Capture the cell that displays the provided text and extract its (X, Y) central coordinate. 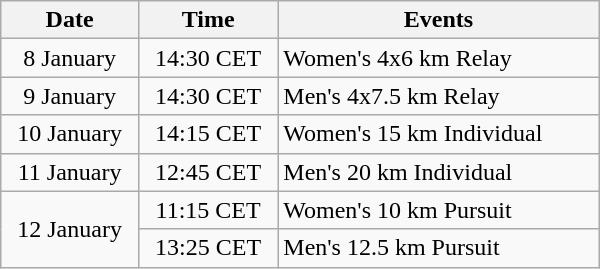
13:25 CET (208, 248)
Men's 12.5 km Pursuit (438, 248)
9 January (70, 96)
11 January (70, 172)
14:15 CET (208, 134)
Women's 4x6 km Relay (438, 58)
10 January (70, 134)
11:15 CET (208, 210)
Time (208, 20)
12:45 CET (208, 172)
12 January (70, 229)
Date (70, 20)
Events (438, 20)
8 January (70, 58)
Men's 20 km Individual (438, 172)
Women's 10 km Pursuit (438, 210)
Women's 15 km Individual (438, 134)
Men's 4x7.5 km Relay (438, 96)
